For the text-containing cell, return its midpoint in (x, y) coordinate format. 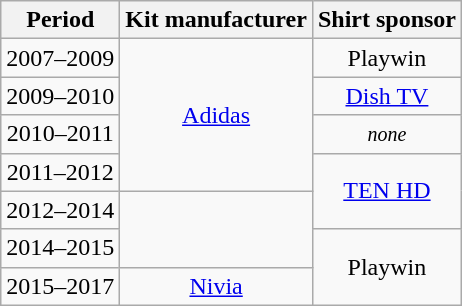
2014–2015 (60, 248)
2011–2012 (60, 172)
2015–2017 (60, 286)
Dish TV (386, 96)
none (386, 134)
Nivia (216, 286)
2012–2014 (60, 210)
2007–2009 (60, 58)
Shirt sponsor (386, 20)
TEN HD (386, 191)
2010–2011 (60, 134)
2009–2010 (60, 96)
Kit manufacturer (216, 20)
Adidas (216, 115)
Period (60, 20)
